Identify which cell holds the provided text, then report its [X, Y] central coordinate. 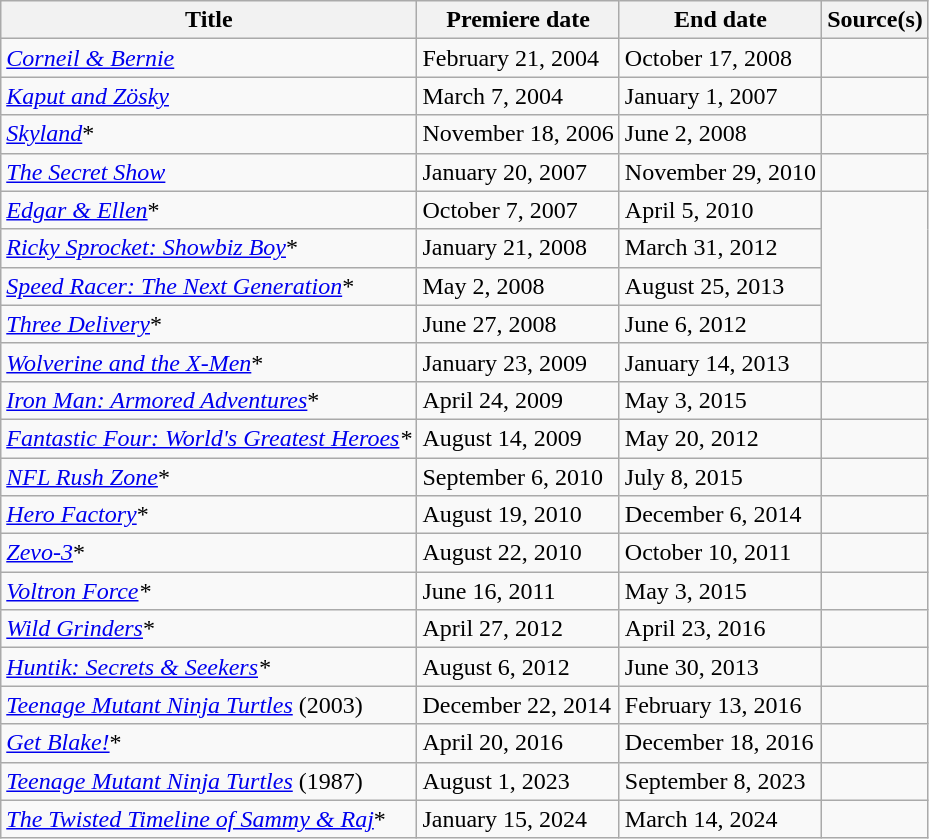
December 6, 2014 [720, 515]
Zevo-3* [209, 553]
Iron Man: Armored Adventures* [209, 400]
June 16, 2011 [518, 591]
October 7, 2007 [518, 210]
September 8, 2023 [720, 781]
July 8, 2015 [720, 477]
January 14, 2013 [720, 362]
January 23, 2009 [518, 362]
August 22, 2010 [518, 553]
August 19, 2010 [518, 515]
June 6, 2012 [720, 324]
Three Delivery* [209, 324]
August 14, 2009 [518, 438]
Source(s) [876, 20]
August 25, 2013 [720, 286]
March 7, 2004 [518, 96]
Teenage Mutant Ninja Turtles (2003) [209, 705]
January 21, 2008 [518, 248]
February 21, 2004 [518, 58]
June 27, 2008 [518, 324]
March 31, 2012 [720, 248]
April 23, 2016 [720, 629]
April 27, 2012 [518, 629]
End date [720, 20]
September 6, 2010 [518, 477]
February 13, 2016 [720, 705]
Wild Grinders* [209, 629]
Speed Racer: The Next Generation* [209, 286]
January 1, 2007 [720, 96]
October 10, 2011 [720, 553]
The Twisted Timeline of Sammy & Raj* [209, 819]
March 14, 2024 [720, 819]
October 17, 2008 [720, 58]
Skyland* [209, 134]
Edgar & Ellen* [209, 210]
Hero Factory* [209, 515]
Corneil & Bernie [209, 58]
Voltron Force* [209, 591]
Title [209, 20]
January 20, 2007 [518, 172]
Wolverine and the X-Men* [209, 362]
May 2, 2008 [518, 286]
November 18, 2006 [518, 134]
May 20, 2012 [720, 438]
June 2, 2008 [720, 134]
December 22, 2014 [518, 705]
April 20, 2016 [518, 743]
April 5, 2010 [720, 210]
The Secret Show [209, 172]
August 6, 2012 [518, 667]
NFL Rush Zone* [209, 477]
Teenage Mutant Ninja Turtles (1987) [209, 781]
Premiere date [518, 20]
Ricky Sprocket: Showbiz Boy* [209, 248]
August 1, 2023 [518, 781]
April 24, 2009 [518, 400]
June 30, 2013 [720, 667]
Kaput and Zösky [209, 96]
November 29, 2010 [720, 172]
Huntik: Secrets & Seekers* [209, 667]
Fantastic Four: World's Greatest Heroes* [209, 438]
Get Blake!* [209, 743]
January 15, 2024 [518, 819]
December 18, 2016 [720, 743]
